Extract the [X, Y] coordinate from the center of the cell holding the provided text.  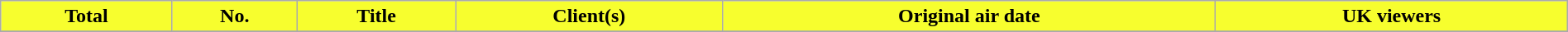
Client(s) [589, 16]
Total [86, 16]
UK viewers [1391, 16]
No. [235, 16]
Original air date [969, 16]
Title [375, 16]
